Search for the cell housing the specified text and yield its (x, y) center coordinate. 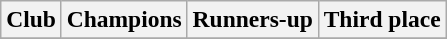
Third place (382, 19)
Champions (124, 19)
Runners-up (252, 19)
Club (32, 19)
